Return the [x, y] coordinate for the center point of the cell that contains the specified text.  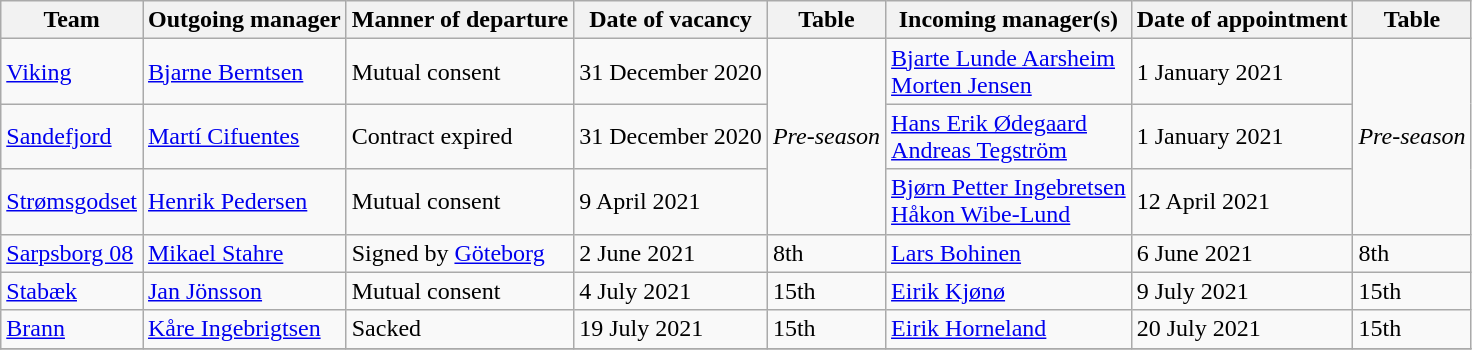
Sarpsborg 08 [72, 253]
Viking [72, 72]
4 July 2021 [671, 291]
Team [72, 20]
Hans Erik Ødegaard Andreas Tegström [1009, 136]
2 June 2021 [671, 253]
Outgoing manager [244, 20]
Manner of departure [460, 20]
9 April 2021 [671, 202]
Date of vacancy [671, 20]
Eirik Kjønø [1009, 291]
6 June 2021 [1242, 253]
Bjørn Petter Ingebretsen Håkon Wibe-Lund [1009, 202]
Date of appointment [1242, 20]
19 July 2021 [671, 329]
Eirik Horneland [1009, 329]
Sacked [460, 329]
Brann [72, 329]
Incoming manager(s) [1009, 20]
Henrik Pedersen [244, 202]
Martí Cifuentes [244, 136]
Signed by Göteborg [460, 253]
Mikael Stahre [244, 253]
Contract expired [460, 136]
9 July 2021 [1242, 291]
Stabæk [72, 291]
Bjarne Berntsen [244, 72]
Sandefjord [72, 136]
20 July 2021 [1242, 329]
Bjarte Lunde Aarsheim Morten Jensen [1009, 72]
12 April 2021 [1242, 202]
Jan Jönsson [244, 291]
Strømsgodset [72, 202]
Kåre Ingebrigtsen [244, 329]
Lars Bohinen [1009, 253]
